Pinpoint the cell where the given text exists, returning its (X, Y) midpoint coordinate. 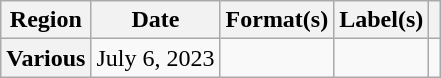
Various (46, 58)
July 6, 2023 (156, 58)
Region (46, 20)
Label(s) (382, 20)
Format(s) (277, 20)
Date (156, 20)
